Extract the (x, y) coordinate from the center of the cell holding the provided text.  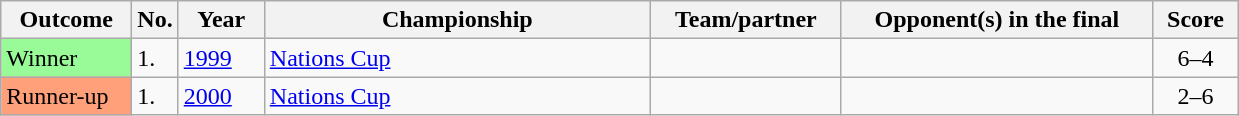
Runner-up (66, 96)
No. (155, 20)
Opponent(s) in the final (996, 20)
Outcome (66, 20)
Score (1195, 20)
Winner (66, 58)
Championship (457, 20)
Team/partner (746, 20)
2000 (221, 96)
1999 (221, 58)
2–6 (1195, 96)
6–4 (1195, 58)
Year (221, 20)
